Scan for the cell matching the given text and deliver its (X, Y) coordinate at center. 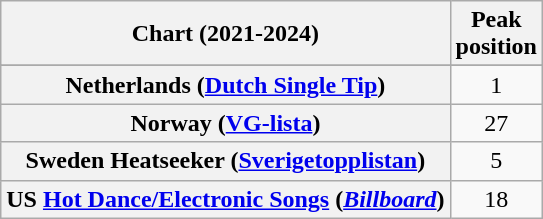
18 (496, 199)
Norway (VG-lista) (226, 123)
Peakposition (496, 34)
US Hot Dance/Electronic Songs (Billboard) (226, 199)
Sweden Heatseeker (Sverigetopplistan) (226, 161)
1 (496, 85)
27 (496, 123)
Chart (2021-2024) (226, 34)
5 (496, 161)
Netherlands (Dutch Single Tip) (226, 85)
